Search for the cell housing the specified text and yield its (x, y) center coordinate. 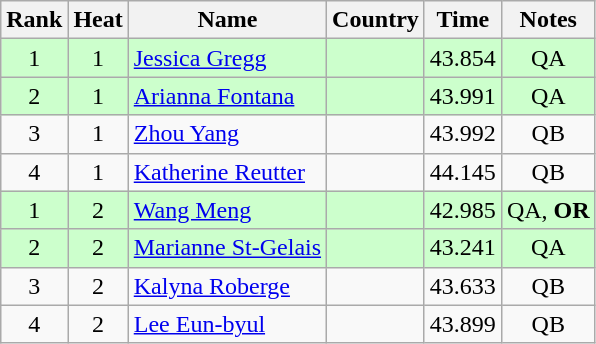
Kalyna Roberge (227, 286)
43.991 (462, 96)
Name (227, 20)
43.633 (462, 286)
43.241 (462, 248)
43.854 (462, 58)
43.992 (462, 134)
Notes (548, 20)
QA, OR (548, 210)
Arianna Fontana (227, 96)
Lee Eun-byul (227, 324)
43.899 (462, 324)
Time (462, 20)
Zhou Yang (227, 134)
Wang Meng (227, 210)
42.985 (462, 210)
Rank (34, 20)
Jessica Gregg (227, 58)
Marianne St-Gelais (227, 248)
Country (376, 20)
Heat (98, 20)
44.145 (462, 172)
Katherine Reutter (227, 172)
